Search for the cell housing the specified text and yield its [x, y] center coordinate. 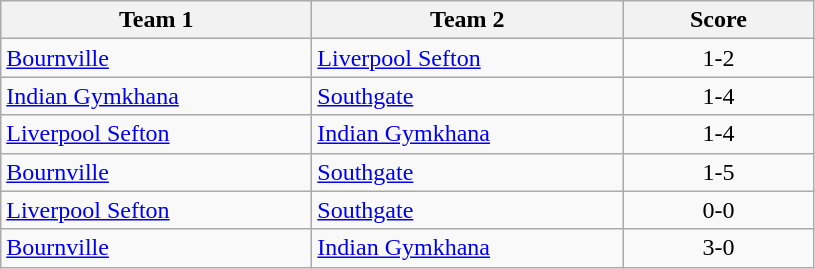
0-0 [718, 210]
1-2 [718, 58]
Score [718, 20]
Team 2 [468, 20]
3-0 [718, 248]
1-5 [718, 172]
Team 1 [156, 20]
